For the text-containing cell, return its midpoint in [X, Y] coordinate format. 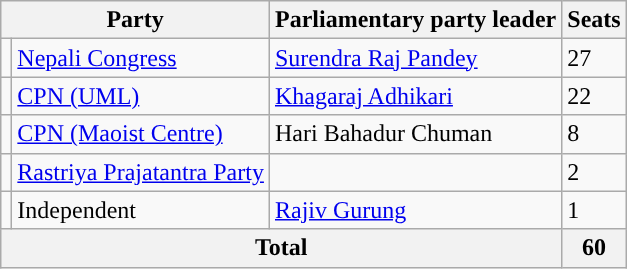
Seats [594, 20]
Hari Bahadur Chuman [415, 134]
Total [282, 248]
Surendra Raj Pandey [415, 58]
Rajiv Gurung [415, 210]
Party [136, 20]
CPN (Maoist Centre) [141, 134]
22 [594, 96]
1 [594, 210]
8 [594, 134]
2 [594, 172]
CPN (UML) [141, 96]
Parliamentary party leader [415, 20]
Independent [141, 210]
27 [594, 58]
Nepali Congress [141, 58]
60 [594, 248]
Khagaraj Adhikari [415, 96]
Rastriya Prajatantra Party [141, 172]
